Find where the given text appears and provide that cell's center as (x, y) coordinate. 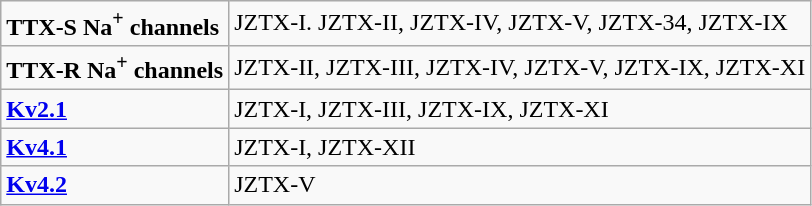
JZTX-I, JZTX-III, JZTX-IX, JZTX-XI (520, 109)
JZTX-I, JZTX-XII (520, 147)
Kv4.2 (115, 185)
JZTX-I. JZTX-II, JZTX-IV, JZTX-V, JZTX-34, JZTX-IX (520, 24)
TTX-R Na+ channels (115, 68)
Kv4.1 (115, 147)
TTX-S Na+ channels (115, 24)
JZTX-V (520, 185)
JZTX-II, JZTX-III, JZTX-IV, JZTX-V, JZTX-IX, JZTX-XI (520, 68)
Kv2.1 (115, 109)
